Search for the cell housing the specified text and yield its [X, Y] center coordinate. 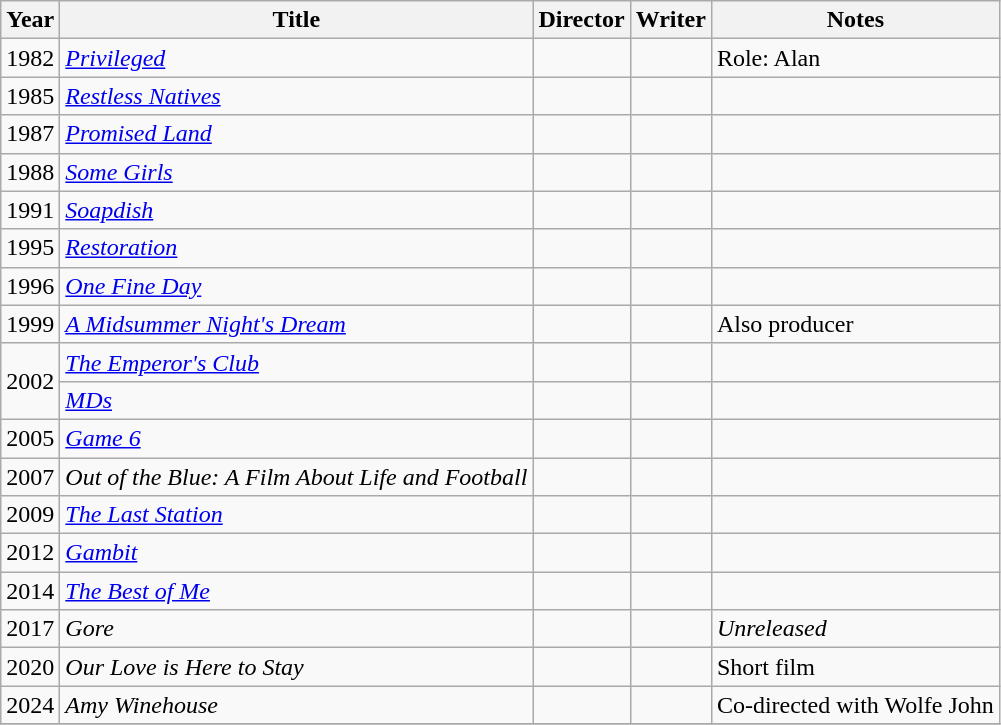
Promised Land [296, 134]
The Best of Me [296, 591]
2009 [30, 515]
1991 [30, 210]
2024 [30, 705]
2005 [30, 438]
Unreleased [855, 629]
Writer [670, 20]
1995 [30, 248]
Soapdish [296, 210]
1996 [30, 286]
1988 [30, 172]
Gore [296, 629]
One Fine Day [296, 286]
2007 [30, 477]
Notes [855, 20]
Restoration [296, 248]
Gambit [296, 553]
2017 [30, 629]
Some Girls [296, 172]
A Midsummer Night's Dream [296, 324]
The Last Station [296, 515]
Role: Alan [855, 58]
1999 [30, 324]
2002 [30, 381]
Co-directed with Wolfe John [855, 705]
1985 [30, 96]
Also producer [855, 324]
Out of the Blue: A Film About Life and Football [296, 477]
Title [296, 20]
Amy Winehouse [296, 705]
MDs [296, 400]
1987 [30, 134]
Short film [855, 667]
Director [582, 20]
2012 [30, 553]
Game 6 [296, 438]
Privileged [296, 58]
1982 [30, 58]
The Emperor's Club [296, 362]
Restless Natives [296, 96]
Our Love is Here to Stay [296, 667]
2020 [30, 667]
Year [30, 20]
2014 [30, 591]
